Extract the [x, y] coordinate from the center of the cell holding the provided text.  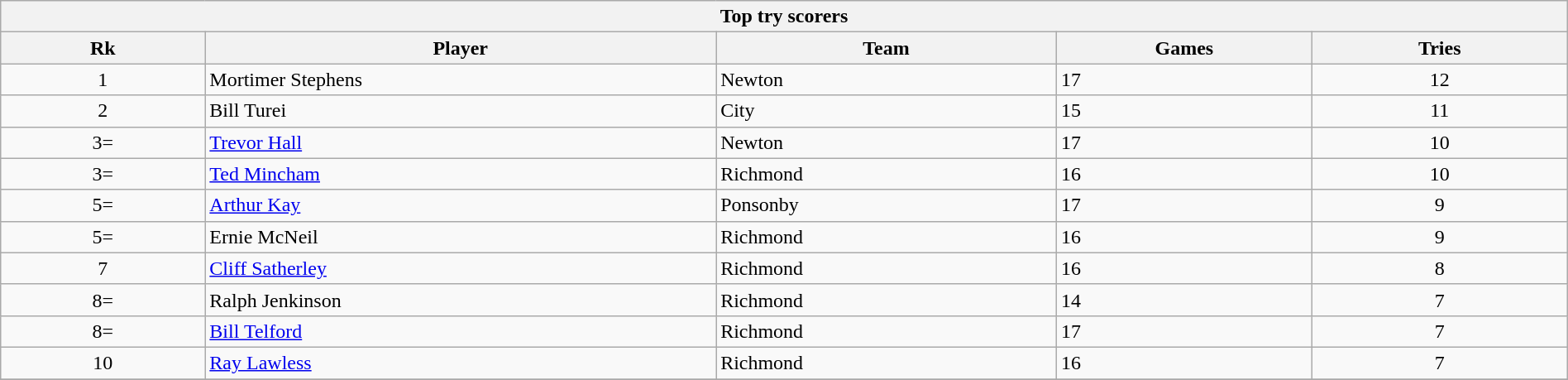
Bill Telford [461, 331]
11 [1439, 111]
Arthur Kay [461, 205]
Top try scorers [784, 17]
15 [1184, 111]
Trevor Hall [461, 142]
Ted Mincham [461, 174]
Player [461, 48]
Ralph Jenkinson [461, 300]
8 [1439, 268]
Rk [103, 48]
Games [1184, 48]
Bill Turei [461, 111]
Ponsonby [887, 205]
Team [887, 48]
12 [1439, 79]
14 [1184, 300]
Cliff Satherley [461, 268]
Ernie McNeil [461, 237]
Mortimer Stephens [461, 79]
2 [103, 111]
1 [103, 79]
Tries [1439, 48]
Ray Lawless [461, 363]
City [887, 111]
